Determine the [X, Y] coordinate at the center of the cell enclosing the given text.  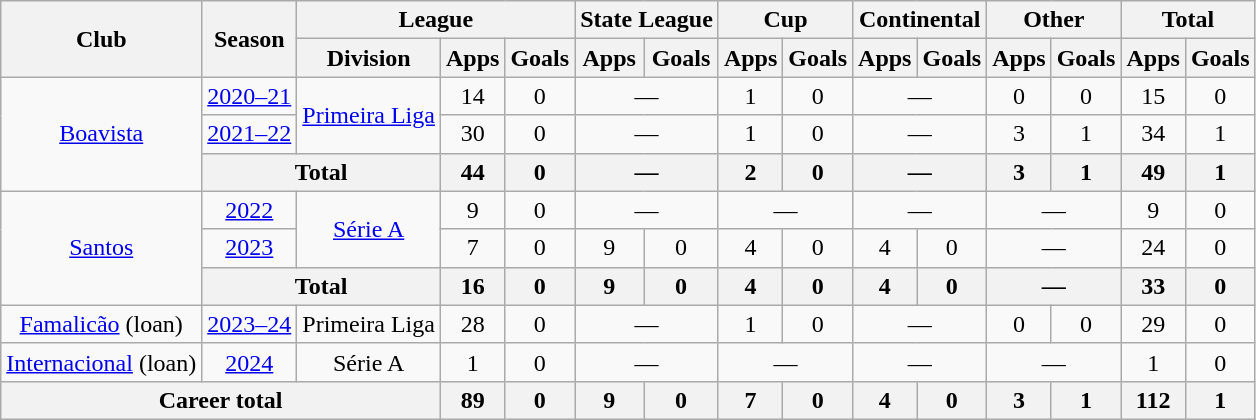
Cup [785, 20]
2024 [250, 362]
112 [1153, 400]
Division [369, 58]
Season [250, 39]
89 [472, 400]
Other [1054, 20]
2022 [250, 210]
2020–21 [250, 96]
29 [1153, 324]
34 [1153, 134]
Career total [221, 400]
2021–22 [250, 134]
30 [472, 134]
28 [472, 324]
State League [647, 20]
League [436, 20]
15 [1153, 96]
49 [1153, 172]
2 [750, 172]
Internacional (loan) [102, 362]
2023–24 [250, 324]
16 [472, 286]
33 [1153, 286]
14 [472, 96]
Club [102, 39]
44 [472, 172]
Boavista [102, 134]
24 [1153, 248]
Santos [102, 248]
Famalicão (loan) [102, 324]
2023 [250, 248]
Continental [920, 20]
